Capture the cell that displays the provided text and extract its [X, Y] central coordinate. 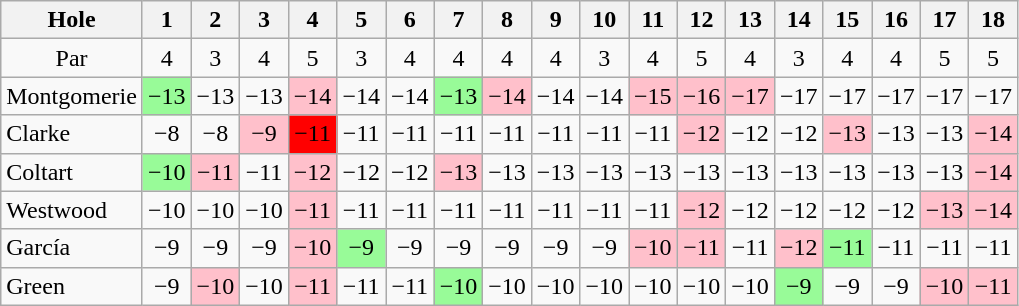
6 [410, 20]
17 [944, 20]
Coltart [72, 172]
11 [654, 20]
16 [896, 20]
18 [994, 20]
7 [458, 20]
−16 [702, 96]
García [72, 248]
14 [798, 20]
Par [72, 58]
Clarke [72, 134]
Green [72, 286]
15 [848, 20]
9 [556, 20]
Montgomerie [72, 96]
8 [508, 20]
−15 [654, 96]
13 [750, 20]
10 [604, 20]
12 [702, 20]
Hole [72, 20]
1 [166, 20]
Westwood [72, 210]
2 [216, 20]
